Extract the [X, Y] coordinate from the center of the cell holding the provided text.  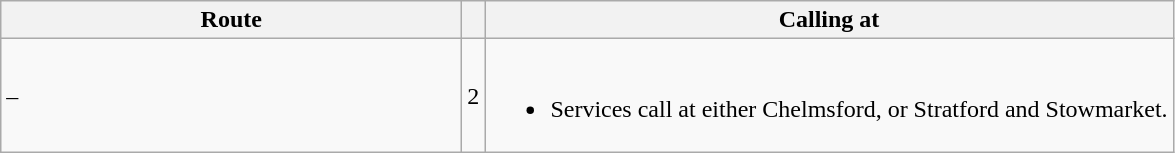
Route [232, 20]
– [232, 96]
Services call at either Chelmsford, or Stratford and Stowmarket. [829, 96]
2 [474, 96]
Calling at [829, 20]
